Extract the [x, y] coordinate from the center of the cell holding the provided text.  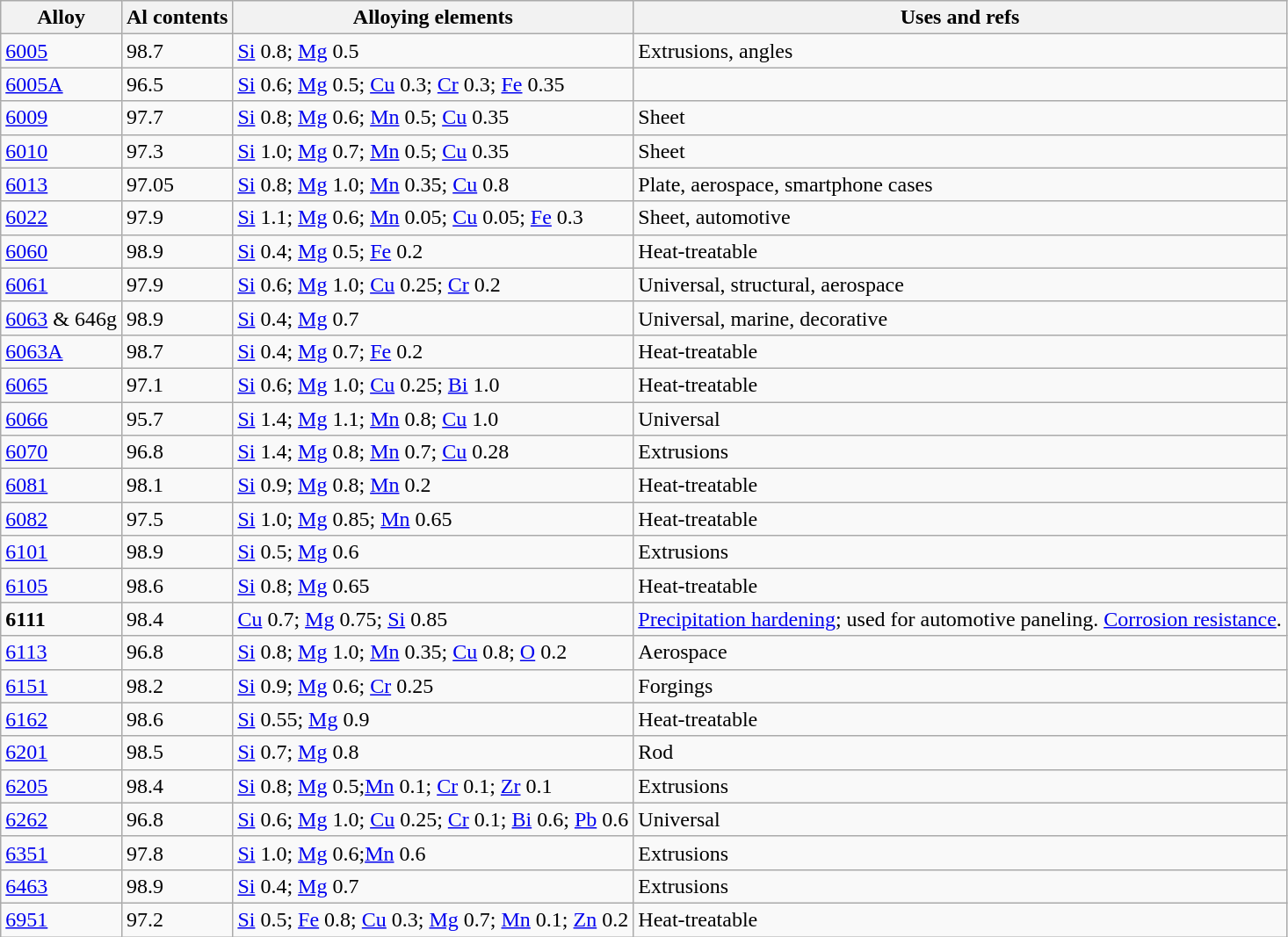
Universal, structural, aerospace [960, 285]
97.1 [177, 385]
6101 [62, 552]
Si 0.8; Mg 0.6; Mn 0.5; Cu 0.35 [433, 118]
Si 0.8; Mg 0.65 [433, 586]
6063 & 646g [62, 318]
6082 [62, 519]
6111 [62, 619]
97.8 [177, 853]
6066 [62, 419]
Universal, marine, decorative [960, 318]
Aerospace [960, 652]
Si 1.1; Mg 0.6; Mn 0.05; Cu 0.05; Fe 0.3 [433, 218]
Cu 0.7; Mg 0.75; Si 0.85 [433, 619]
97.5 [177, 519]
Al contents [177, 18]
6081 [62, 486]
Si 0.9; Mg 0.8; Mn 0.2 [433, 486]
6205 [62, 786]
Si 0.9; Mg 0.6; Cr 0.25 [433, 686]
Alloy [62, 18]
6070 [62, 452]
98.2 [177, 686]
Extrusions, angles [960, 51]
Si 0.6; Mg 1.0; Cu 0.25; Cr 0.2 [433, 285]
Si 1.0; Mg 0.85; Mn 0.65 [433, 519]
6201 [62, 753]
95.7 [177, 419]
Si 0.5; Mg 0.6 [433, 552]
Si 0.4; Mg 0.7; Fe 0.2 [433, 351]
Uses and refs [960, 18]
Forgings [960, 686]
Si 0.4; Mg 0.5; Fe 0.2 [433, 251]
Si 0.6; Mg 1.0; Cu 0.25; Cr 0.1; Bi 0.6; Pb 0.6 [433, 819]
6061 [62, 285]
Si 1.0; Mg 0.6;Mn 0.6 [433, 853]
97.05 [177, 184]
Sheet, automotive [960, 218]
Rod [960, 753]
97.7 [177, 118]
6013 [62, 184]
Alloying elements [433, 18]
6351 [62, 853]
Si 0.55; Mg 0.9 [433, 719]
Si 0.6; Mg 0.5; Cu 0.3; Cr 0.3; Fe 0.35 [433, 84]
6113 [62, 652]
Si 1.4; Mg 0.8; Mn 0.7; Cu 0.28 [433, 452]
6005A [62, 84]
Si 0.8; Mg 1.0; Mn 0.35; Cu 0.8; O 0.2 [433, 652]
6463 [62, 886]
6065 [62, 385]
97.2 [177, 919]
97.3 [177, 151]
6151 [62, 686]
6005 [62, 51]
Plate, aerospace, smartphone cases [960, 184]
6009 [62, 118]
Precipitation hardening; used for automotive paneling. Corrosion resistance. [960, 619]
6162 [62, 719]
Si 0.8; Mg 0.5 [433, 51]
96.5 [177, 84]
Si 0.5; Fe 0.8; Cu 0.3; Mg 0.7; Mn 0.1; Zn 0.2 [433, 919]
6063A [62, 351]
6105 [62, 586]
6060 [62, 251]
6010 [62, 151]
Si 0.8; Mg 0.5;Mn 0.1; Cr 0.1; Zr 0.1 [433, 786]
6951 [62, 919]
Si 0.7; Mg 0.8 [433, 753]
6022 [62, 218]
Si 0.6; Mg 1.0; Cu 0.25; Bi 1.0 [433, 385]
98.5 [177, 753]
98.1 [177, 486]
Si 1.0; Mg 0.7; Mn 0.5; Cu 0.35 [433, 151]
6262 [62, 819]
Si 0.8; Mg 1.0; Mn 0.35; Cu 0.8 [433, 184]
Si 1.4; Mg 1.1; Mn 0.8; Cu 1.0 [433, 419]
